Scan for the cell matching the given text and deliver its (x, y) coordinate at center. 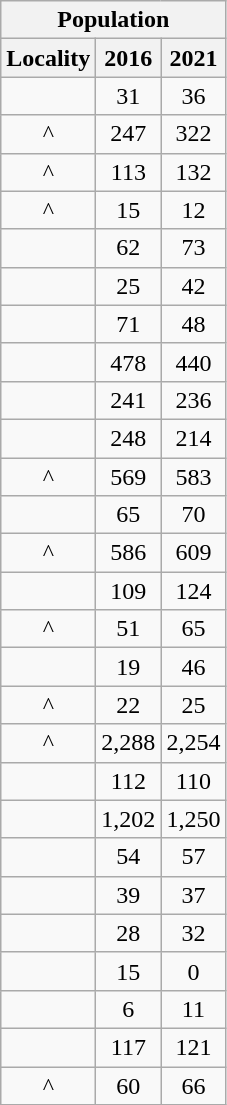
2,254 (194, 743)
569 (128, 477)
39 (128, 895)
19 (128, 667)
322 (194, 134)
6 (128, 1009)
Population (114, 20)
62 (128, 248)
54 (128, 857)
583 (194, 477)
37 (194, 895)
586 (128, 553)
36 (194, 96)
32 (194, 933)
109 (128, 591)
51 (128, 629)
2021 (194, 58)
112 (128, 781)
60 (128, 1085)
609 (194, 553)
73 (194, 248)
22 (128, 705)
57 (194, 857)
71 (128, 324)
48 (194, 324)
66 (194, 1085)
248 (128, 438)
132 (194, 172)
28 (128, 933)
2016 (128, 58)
236 (194, 400)
1,202 (128, 819)
Locality (48, 58)
440 (194, 362)
247 (128, 134)
214 (194, 438)
1,250 (194, 819)
46 (194, 667)
121 (194, 1047)
0 (194, 971)
31 (128, 96)
70 (194, 515)
117 (128, 1047)
2,288 (128, 743)
113 (128, 172)
11 (194, 1009)
124 (194, 591)
478 (128, 362)
110 (194, 781)
42 (194, 286)
241 (128, 400)
12 (194, 210)
